Extract the [x, y] coordinate from the center of the cell holding the provided text.  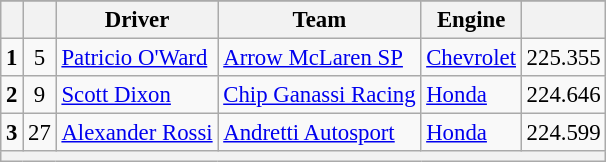
Engine [471, 20]
1 [12, 58]
224.599 [564, 133]
224.646 [564, 95]
Team [320, 20]
Chevrolet [471, 58]
9 [40, 95]
Andretti Autosport [320, 133]
Scott Dixon [137, 95]
Alexander Rossi [137, 133]
Arrow McLaren SP [320, 58]
Chip Ganassi Racing [320, 95]
Patricio O'Ward [137, 58]
5 [40, 58]
225.355 [564, 58]
2 [12, 95]
Driver [137, 20]
3 [12, 133]
27 [40, 133]
